Locate the cell with the specified text and output its [X, Y] center coordinate. 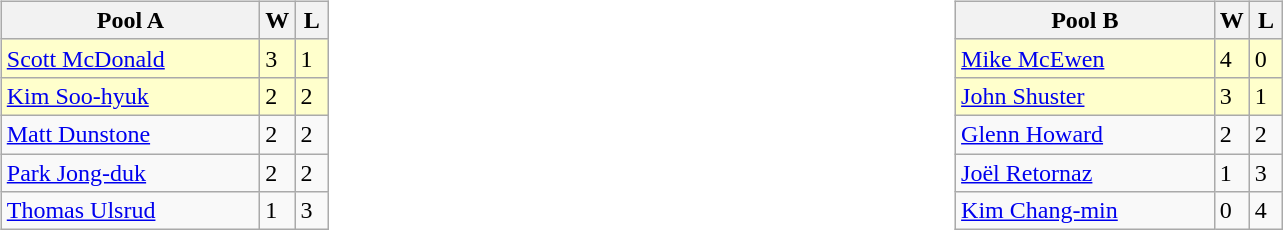
Kim Soo-hyuk [130, 96]
Thomas Ulsrud [130, 211]
Park Jong-duk [130, 173]
Pool B [1086, 20]
Kim Chang-min [1086, 211]
Glenn Howard [1086, 134]
John Shuster [1086, 96]
Scott McDonald [130, 58]
Joël Retornaz [1086, 173]
Matt Dunstone [130, 134]
Pool A [130, 20]
Mike McEwen [1086, 58]
